Return (X, Y) of the center of cell containing provided text 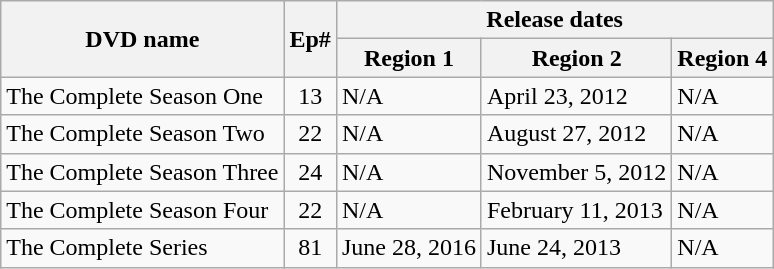
Release dates (554, 20)
81 (310, 248)
The Complete Season Two (142, 134)
DVD name (142, 39)
13 (310, 96)
February 11, 2013 (576, 210)
April 23, 2012 (576, 96)
Region 1 (408, 58)
June 24, 2013 (576, 248)
November 5, 2012 (576, 172)
The Complete Series (142, 248)
June 28, 2016 (408, 248)
Ep# (310, 39)
24 (310, 172)
The Complete Season Three (142, 172)
The Complete Season One (142, 96)
Region 4 (722, 58)
August 27, 2012 (576, 134)
The Complete Season Four (142, 210)
Region 2 (576, 58)
